Provide the (X, Y) coordinate of the cell's center where the given text is located.  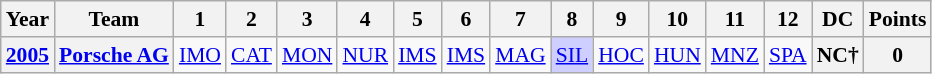
HUN (678, 55)
0 (898, 55)
11 (735, 19)
MNZ (735, 55)
5 (418, 19)
DC (838, 19)
4 (365, 19)
1 (200, 19)
12 (788, 19)
NC† (838, 55)
Year (28, 19)
8 (572, 19)
SIL (572, 55)
3 (308, 19)
10 (678, 19)
Team (114, 19)
MON (308, 55)
SPA (788, 55)
Porsche AG (114, 55)
6 (466, 19)
Points (898, 19)
IMO (200, 55)
NUR (365, 55)
2005 (28, 55)
7 (520, 19)
2 (252, 19)
9 (621, 19)
MAG (520, 55)
CAT (252, 55)
HOC (621, 55)
